Return [x, y] of the center of cell containing provided text 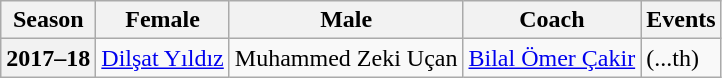
Events [681, 20]
(...th) [681, 58]
Coach [552, 20]
Bilal Ömer Çakir [552, 58]
Dilşat Yıldız [163, 58]
Female [163, 20]
Season [48, 20]
Male [346, 20]
2017–18 [48, 58]
Muhammed Zeki Uçan [346, 58]
